Locate the cell with the specified text and output its [X, Y] center coordinate. 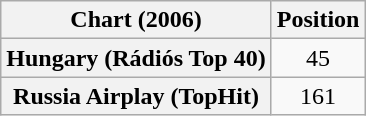
Position [318, 20]
Hungary (Rádiós Top 40) [136, 58]
Chart (2006) [136, 20]
Russia Airplay (TopHit) [136, 96]
161 [318, 96]
45 [318, 58]
